Return the (x, y) coordinate for the center point of the cell that contains the specified text.  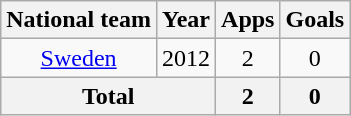
Goals (315, 20)
Apps (248, 20)
Year (186, 20)
Sweden (79, 58)
2012 (186, 58)
Total (108, 96)
National team (79, 20)
